Output the (x, y) coordinate of the center of the cell containing the given text.  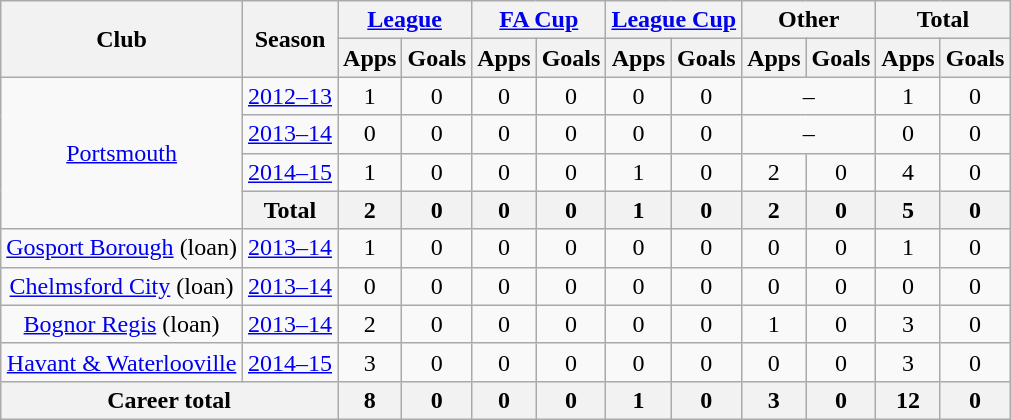
Gosport Borough (loan) (122, 248)
2012–13 (290, 96)
4 (908, 172)
Season (290, 39)
Chelmsford City (loan) (122, 286)
Havant & Waterlooville (122, 362)
5 (908, 210)
12 (908, 400)
Club (122, 39)
8 (370, 400)
League Cup (674, 20)
Portsmouth (122, 153)
Career total (170, 400)
Other (809, 20)
FA Cup (539, 20)
League (405, 20)
Bognor Regis (loan) (122, 324)
